Output the [x, y] coordinate of the center of the cell containing the given text.  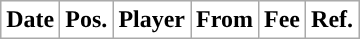
Ref. [332, 20]
From [225, 20]
Date [30, 20]
Player [152, 20]
Pos. [86, 20]
Fee [282, 20]
